Return the (x, y) coordinate for the center point of the cell that contains the specified text.  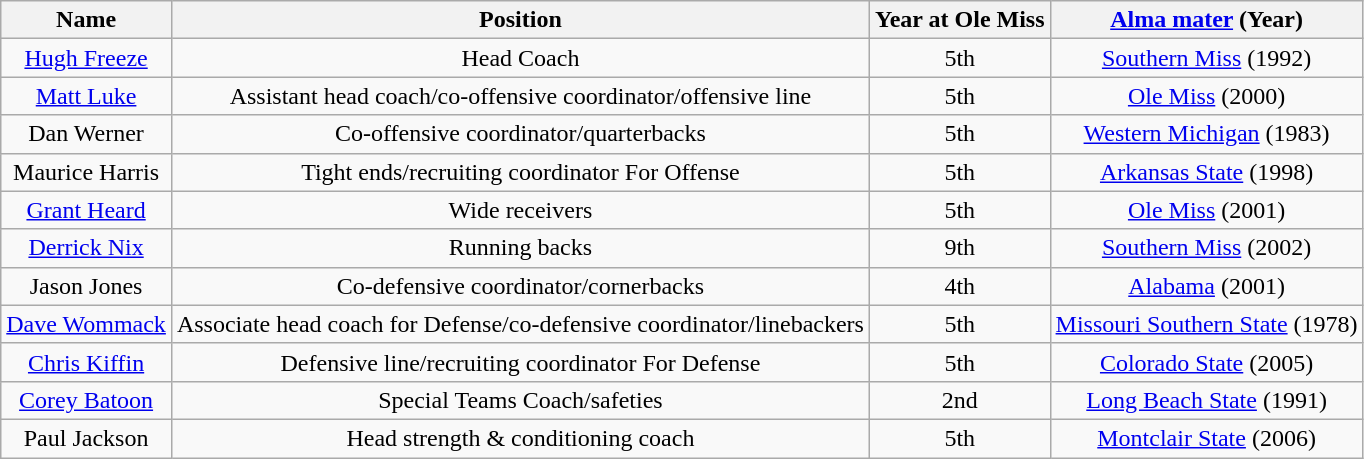
Head Coach (520, 58)
Ole Miss (2000) (1206, 96)
Head strength & conditioning coach (520, 438)
Paul Jackson (86, 438)
Tight ends/recruiting coordinator For Offense (520, 172)
Position (520, 20)
Western Michigan (1983) (1206, 134)
Colorado State (2005) (1206, 362)
Hugh Freeze (86, 58)
Matt Luke (86, 96)
Chris Kiffin (86, 362)
Montclair State (2006) (1206, 438)
Ole Miss (2001) (1206, 210)
Dave Wommack (86, 324)
4th (960, 286)
Missouri Southern State (1978) (1206, 324)
Special Teams Coach/safeties (520, 400)
Alabama (2001) (1206, 286)
Grant Heard (86, 210)
Dan Werner (86, 134)
Running backs (520, 248)
Arkansas State (1998) (1206, 172)
Jason Jones (86, 286)
Corey Batoon (86, 400)
Co-offensive coordinator/quarterbacks (520, 134)
Alma mater (Year) (1206, 20)
2nd (960, 400)
Wide receivers (520, 210)
Associate head coach for Defense/co-defensive coordinator/linebackers (520, 324)
Derrick Nix (86, 248)
Maurice Harris (86, 172)
Southern Miss (1992) (1206, 58)
Co-defensive coordinator/cornerbacks (520, 286)
Year at Ole Miss (960, 20)
Southern Miss (2002) (1206, 248)
Name (86, 20)
Long Beach State (1991) (1206, 400)
Defensive line/recruiting coordinator For Defense (520, 362)
9th (960, 248)
Assistant head coach/co-offensive coordinator/offensive line (520, 96)
